Pinpoint the cell where the given text exists, returning its (x, y) midpoint coordinate. 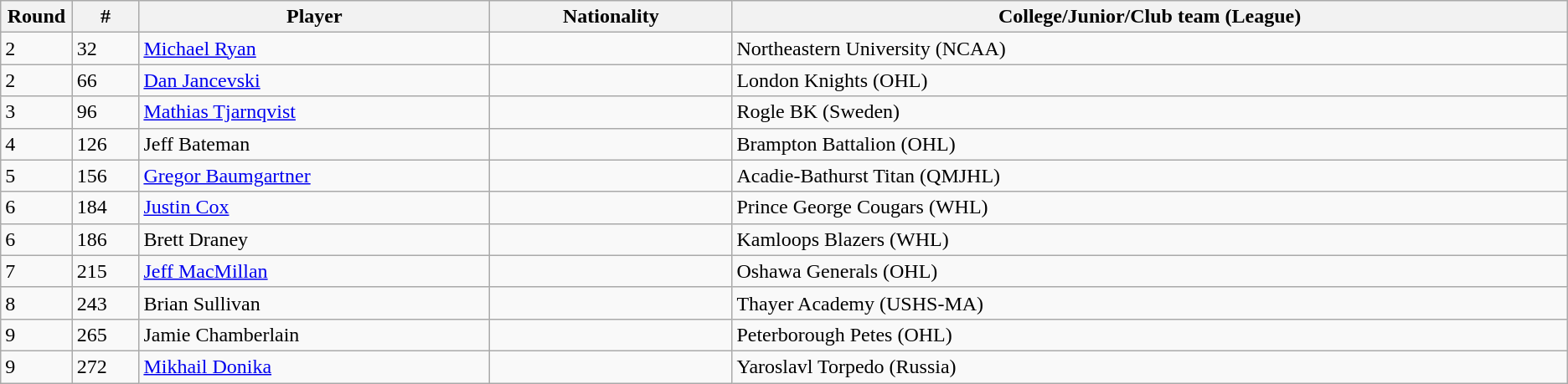
Jeff Bateman (315, 144)
Kamloops Blazers (WHL) (1149, 239)
Northeastern University (NCAA) (1149, 49)
Mathias Tjarnqvist (315, 112)
7 (37, 271)
Brian Sullivan (315, 303)
Acadie-Bathurst Titan (QMJHL) (1149, 176)
Gregor Baumgartner (315, 176)
Jeff MacMillan (315, 271)
Justin Cox (315, 207)
# (106, 17)
3 (37, 112)
156 (106, 176)
Brampton Battalion (OHL) (1149, 144)
Nationality (611, 17)
215 (106, 271)
Yaroslavl Torpedo (Russia) (1149, 366)
Round (37, 17)
96 (106, 112)
Jamie Chamberlain (315, 335)
243 (106, 303)
66 (106, 80)
Peterborough Petes (OHL) (1149, 335)
Michael Ryan (315, 49)
Oshawa Generals (OHL) (1149, 271)
Player (315, 17)
32 (106, 49)
Mikhail Donika (315, 366)
186 (106, 239)
College/Junior/Club team (League) (1149, 17)
Prince George Cougars (WHL) (1149, 207)
8 (37, 303)
265 (106, 335)
Rogle BK (Sweden) (1149, 112)
London Knights (OHL) (1149, 80)
4 (37, 144)
Dan Jancevski (315, 80)
184 (106, 207)
Thayer Academy (USHS-MA) (1149, 303)
126 (106, 144)
272 (106, 366)
Brett Draney (315, 239)
5 (37, 176)
